Locate the cell with the specified text and output its [x, y] center coordinate. 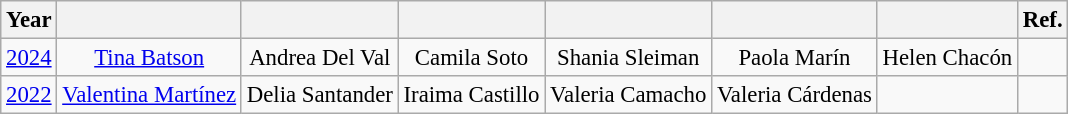
Ref. [1042, 20]
Camila Soto [472, 58]
Tina Batson [150, 58]
Andrea Del Val [320, 58]
2022 [29, 95]
Paola Marín [795, 58]
Valeria Cárdenas [795, 95]
Shania Sleiman [628, 58]
Helen Chacón [947, 58]
Delia Santander [320, 95]
Iraima Castillo [472, 95]
Year [29, 20]
2024 [29, 58]
Valeria Camacho [628, 95]
Valentina Martínez [150, 95]
